Identify which cell holds the provided text, then report its (x, y) central coordinate. 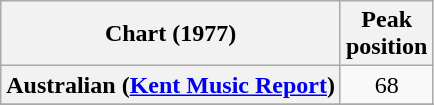
Chart (1977) (171, 34)
68 (386, 85)
Peakposition (386, 34)
Australian (Kent Music Report) (171, 85)
